Capture the cell that displays the provided text and extract its (X, Y) central coordinate. 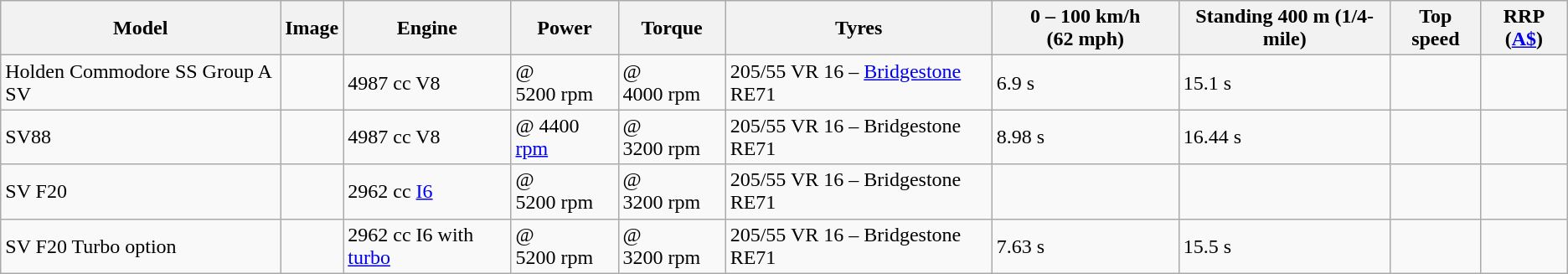
15.5 s (1285, 246)
Model (141, 28)
Engine (427, 28)
SV88 (141, 137)
@ 4000 rpm (672, 82)
0 – 100 km/h (62 mph) (1086, 28)
SV F20 Turbo option (141, 246)
Holden Commodore SS Group A SV (141, 82)
Top speed (1436, 28)
7.63 s (1086, 246)
SV F20 (141, 191)
Image (312, 28)
6.9 s (1086, 82)
Power (565, 28)
8.98 s (1086, 137)
Tyres (859, 28)
16.44 s (1285, 137)
Torque (672, 28)
2962 cc I6 with turbo (427, 246)
RRP (A$) (1524, 28)
@ 4400 rpm (565, 137)
2962 cc I6 (427, 191)
Standing 400 m (1/4-mile) (1285, 28)
15.1 s (1285, 82)
